Identify which cell holds the provided text, then report its [X, Y] central coordinate. 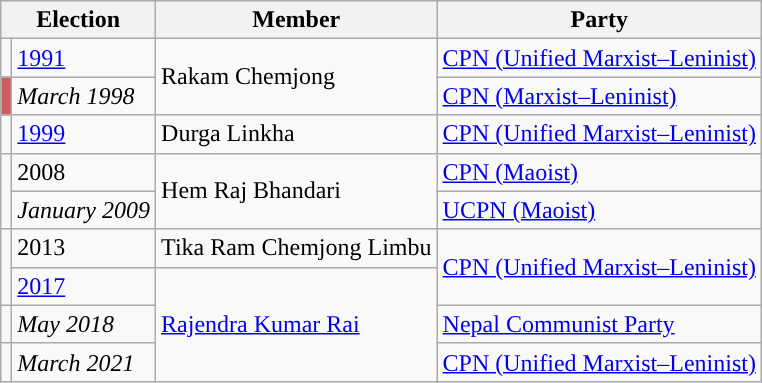
CPN (Marxist–Leninist) [599, 96]
2017 [84, 286]
May 2018 [84, 324]
January 2009 [84, 210]
Hem Raj Bhandari [297, 191]
Party [599, 20]
Election [78, 20]
March 2021 [84, 362]
CPN (Maoist) [599, 172]
Rajendra Kumar Rai [297, 324]
2013 [84, 248]
1991 [84, 58]
Durga Linkha [297, 134]
1999 [84, 134]
March 1998 [84, 96]
Nepal Communist Party [599, 324]
Rakam Chemjong [297, 77]
Member [297, 20]
2008 [84, 172]
UCPN (Maoist) [599, 210]
Tika Ram Chemjong Limbu [297, 248]
